Locate the cell with the specified text and output its [X, Y] center coordinate. 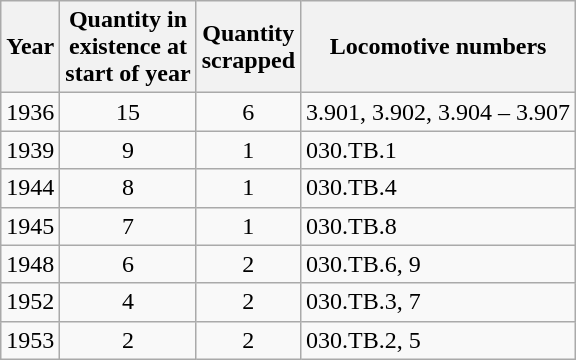
9 [128, 150]
1939 [30, 150]
Quantity inexistence atstart of year [128, 47]
7 [128, 226]
1936 [30, 112]
Locomotive numbers [438, 47]
1944 [30, 188]
030.TB.2, 5 [438, 340]
15 [128, 112]
4 [128, 302]
Quantityscrapped [248, 47]
030.TB.8 [438, 226]
1948 [30, 264]
1953 [30, 340]
Year [30, 47]
030.TB.4 [438, 188]
030.TB.1 [438, 150]
3.901, 3.902, 3.904 – 3.907 [438, 112]
030.TB.3, 7 [438, 302]
8 [128, 188]
030.TB.6, 9 [438, 264]
1952 [30, 302]
1945 [30, 226]
